Detect which cell encompasses the target text, then output its [x, y] center coordinate. 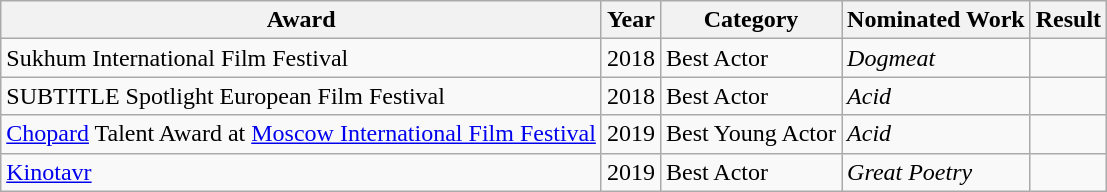
Category [750, 20]
Sukhum International Film Festival [302, 58]
Great Poetry [936, 172]
Year [630, 20]
Kinotavr [302, 172]
Result [1068, 20]
Chopard Talent Award at Moscow International Film Festival [302, 134]
SUBTITLE Spotlight European Film Festival [302, 96]
Dogmeat [936, 58]
Nominated Work [936, 20]
Best Young Actor [750, 134]
Award [302, 20]
